Identify which cell holds the provided text, then report its (X, Y) central coordinate. 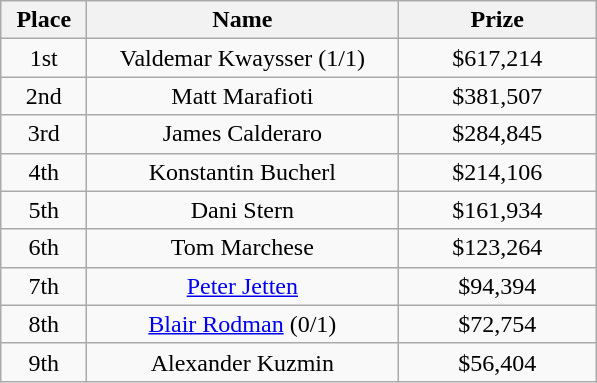
$617,214 (498, 58)
$72,754 (498, 324)
9th (44, 362)
$284,845 (498, 134)
2nd (44, 96)
Tom Marchese (242, 248)
Prize (498, 20)
3rd (44, 134)
Konstantin Bucherl (242, 172)
$123,264 (498, 248)
$214,106 (498, 172)
James Calderaro (242, 134)
1st (44, 58)
Blair Rodman (0/1) (242, 324)
Place (44, 20)
Name (242, 20)
$56,404 (498, 362)
Alexander Kuzmin (242, 362)
Matt Marafioti (242, 96)
4th (44, 172)
8th (44, 324)
Dani Stern (242, 210)
$94,394 (498, 286)
$161,934 (498, 210)
5th (44, 210)
7th (44, 286)
Valdemar Kwaysser (1/1) (242, 58)
$381,507 (498, 96)
Peter Jetten (242, 286)
6th (44, 248)
